Pinpoint the cell where the given text exists, returning its (X, Y) midpoint coordinate. 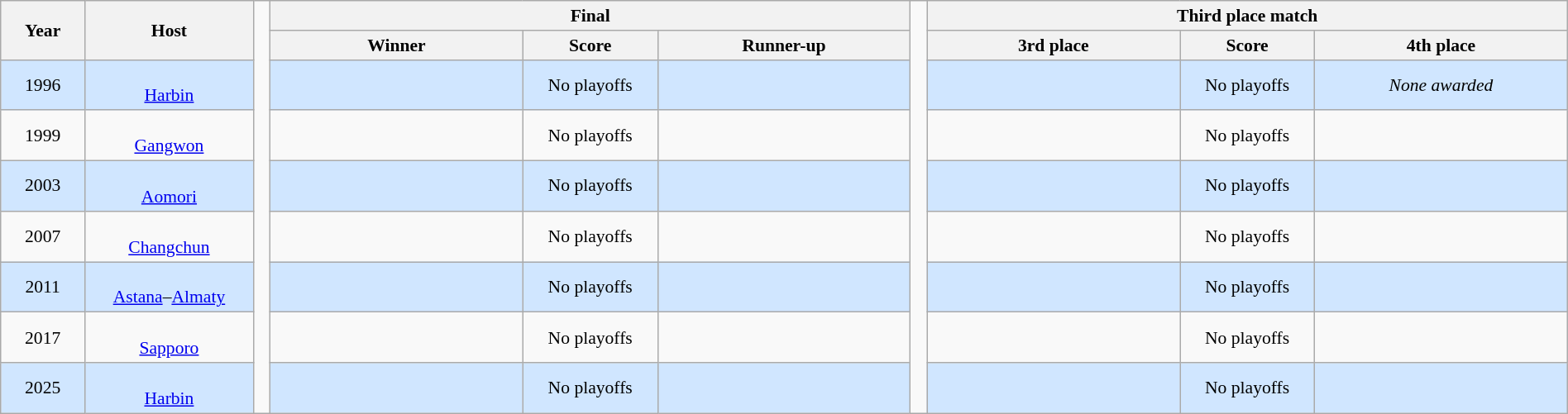
Year (43, 30)
2007 (43, 236)
None awarded (1441, 84)
Aomori (170, 187)
1996 (43, 84)
2025 (43, 388)
Third place match (1247, 16)
3rd place (1054, 45)
1999 (43, 136)
Astana–Almaty (170, 288)
4th place (1441, 45)
Final (590, 16)
Gangwon (170, 136)
Winner (397, 45)
Host (170, 30)
2017 (43, 337)
2003 (43, 187)
Sapporo (170, 337)
Changchun (170, 236)
Runner-up (784, 45)
2011 (43, 288)
